Determine the (X, Y) coordinate at the center of the cell enclosing the given text.  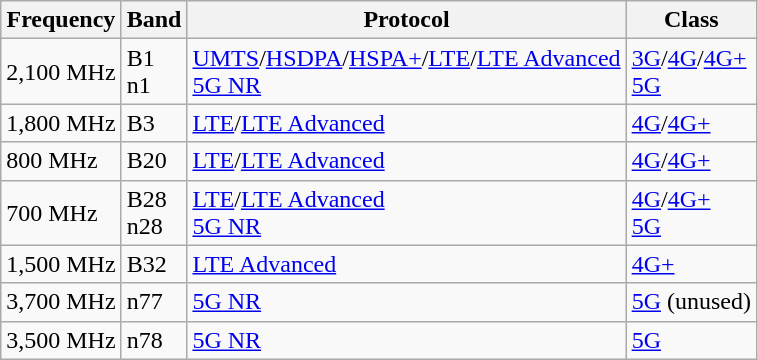
2,100 MHz (61, 72)
3G/4G/4G+ 5G (691, 72)
B20 (154, 161)
LTE Advanced (406, 264)
Band (154, 20)
n77 (154, 302)
4G/4G+ 5G (691, 212)
Class (691, 20)
B3 (154, 123)
UMTS/HSDPA/HSPA+/LTE/LTE Advanced 5G NR (406, 72)
3,500 MHz (61, 340)
LTE/LTE Advanced 5G NR (406, 212)
1,800 MHz (61, 123)
Protocol (406, 20)
n78 (154, 340)
Frequency (61, 20)
700 MHz (61, 212)
B32 (154, 264)
800 MHz (61, 161)
3,700 MHz (61, 302)
5G (691, 340)
B28 n28 (154, 212)
5G (unused) (691, 302)
B1 n1 (154, 72)
1,500 MHz (61, 264)
4G+ (691, 264)
